Capture the cell that displays the provided text and extract its [x, y] central coordinate. 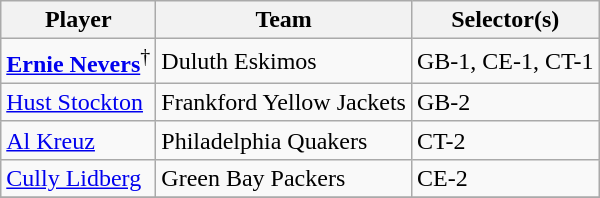
Hust Stockton [78, 102]
Al Kreuz [78, 140]
Cully Lidberg [78, 178]
GB-1, CE-1, CT-1 [505, 62]
CE-2 [505, 178]
Duluth Eskimos [284, 62]
Player [78, 20]
Philadelphia Quakers [284, 140]
Selector(s) [505, 20]
GB-2 [505, 102]
Green Bay Packers [284, 178]
Frankford Yellow Jackets [284, 102]
Team [284, 20]
Ernie Nevers† [78, 62]
CT-2 [505, 140]
